Provide the (X, Y) coordinate of the cell's center where the given text is located.  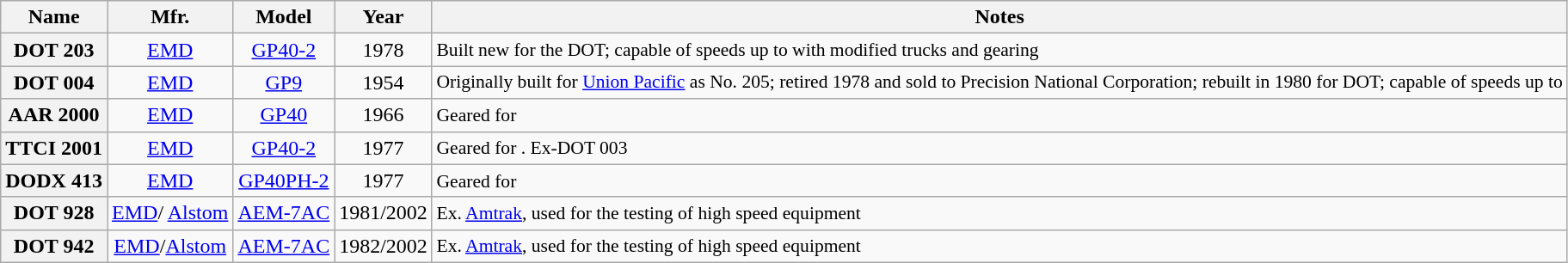
1981/2002 (384, 213)
EMD/Alstom (169, 246)
1966 (384, 115)
1978 (384, 50)
Model (284, 17)
AAR 2000 (54, 115)
DOT 203 (54, 50)
Name (54, 17)
1954 (384, 83)
DODX 413 (54, 180)
DOT 942 (54, 246)
TTCI 2001 (54, 148)
GP40 (284, 115)
1982/2002 (384, 246)
DOT 004 (54, 83)
DOT 928 (54, 213)
Year (384, 17)
EMD/ Alstom (169, 213)
Built new for the DOT; capable of speeds up to with modified trucks and gearing (999, 50)
GP9 (284, 83)
Notes (999, 17)
Geared for . Ex-DOT 003 (999, 148)
Mfr. (169, 17)
GP40PH-2 (284, 180)
